Pinpoint the cell where the given text exists, returning its [X, Y] midpoint coordinate. 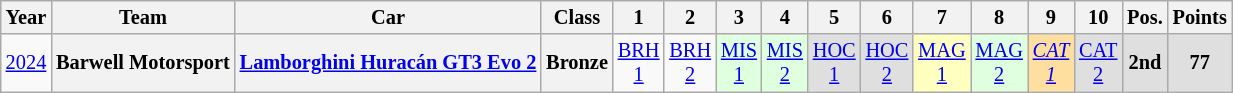
2nd [1144, 63]
4 [785, 17]
7 [942, 17]
2 [690, 17]
1 [639, 17]
9 [1051, 17]
Points [1200, 17]
5 [834, 17]
Car [388, 17]
HOC1 [834, 63]
MIS1 [739, 63]
Year [26, 17]
6 [888, 17]
77 [1200, 63]
MAG2 [1000, 63]
10 [1098, 17]
MAG1 [942, 63]
3 [739, 17]
Bronze [577, 63]
CAT2 [1098, 63]
MIS2 [785, 63]
Lamborghini Huracán GT3 Evo 2 [388, 63]
Class [577, 17]
8 [1000, 17]
HOC2 [888, 63]
BRH2 [690, 63]
Team [143, 17]
2024 [26, 63]
Pos. [1144, 17]
BRH1 [639, 63]
CAT1 [1051, 63]
Barwell Motorsport [143, 63]
